Return the (X, Y) coordinate for the center point of the cell that contains the specified text.  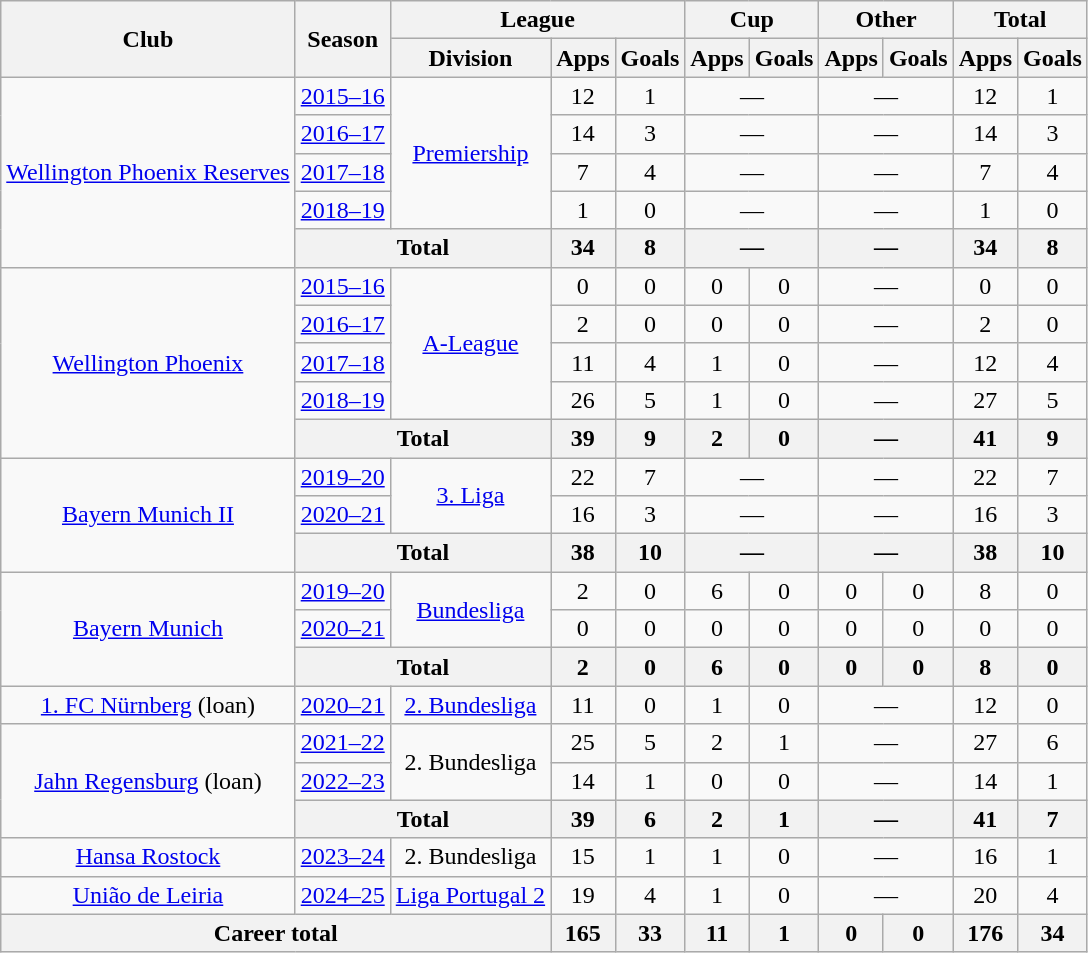
2022–23 (342, 781)
A-League (470, 343)
33 (650, 933)
Wellington Phoenix (148, 362)
2023–24 (342, 857)
3. Liga (470, 496)
Wellington Phoenix Reserves (148, 172)
Other (886, 20)
Premiership (470, 153)
25 (583, 743)
1. FC Nürnberg (loan) (148, 705)
Career total (276, 933)
2024–25 (342, 895)
Jahn Regensburg (loan) (148, 781)
26 (583, 400)
Liga Portugal 2 (470, 895)
Season (342, 39)
2021–22 (342, 743)
15 (583, 857)
Cup (752, 20)
Division (470, 58)
Bayern Munich II (148, 515)
Bayern Munich (148, 629)
176 (985, 933)
União de Leiria (148, 895)
Bundesliga (470, 610)
League (538, 20)
20 (985, 895)
Hansa Rostock (148, 857)
Club (148, 39)
19 (583, 895)
165 (583, 933)
